Return [X, Y] of the center of cell containing provided text 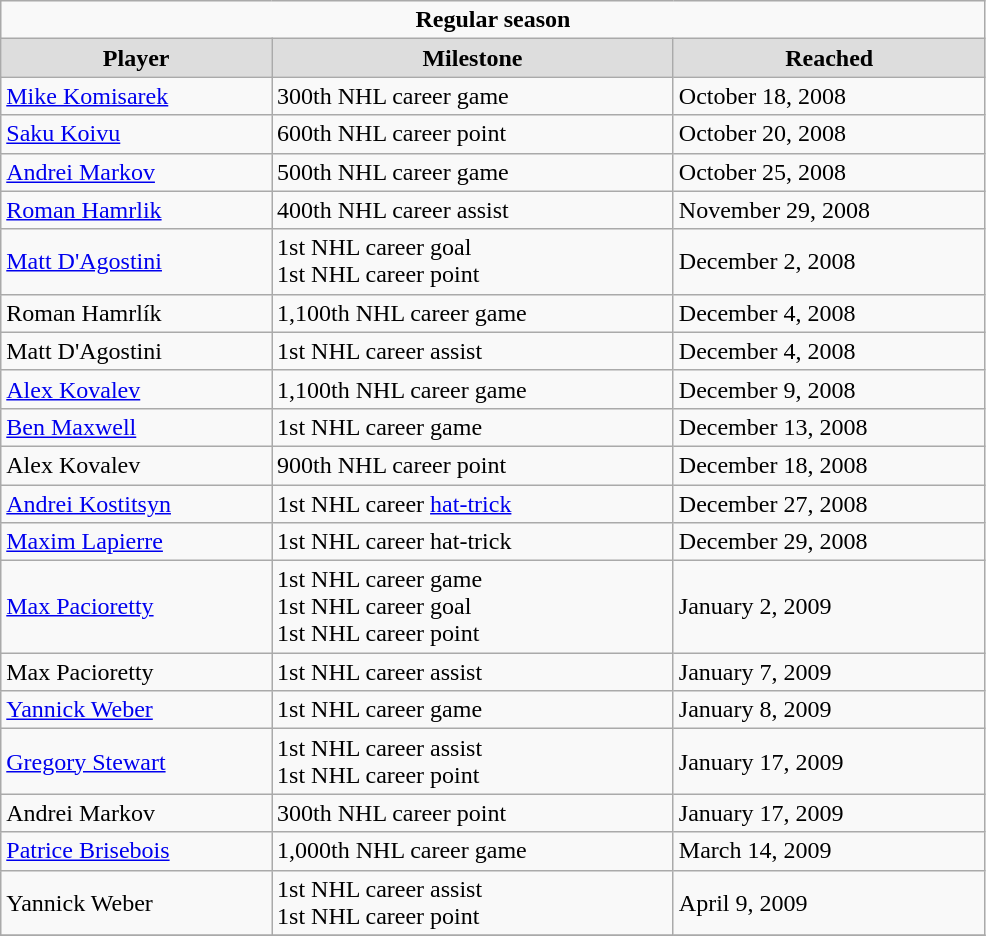
Ben Maxwell [136, 427]
December 27, 2008 [829, 503]
900th NHL career point [473, 465]
December 2, 2008 [829, 262]
1,000th NHL career game [473, 851]
March 14, 2009 [829, 851]
Gregory Stewart [136, 762]
600th NHL career point [473, 134]
Roman Hamrlik [136, 210]
Mike Komisarek [136, 96]
Andrei Kostitsyn [136, 503]
December 29, 2008 [829, 542]
Saku Koivu [136, 134]
400th NHL career assist [473, 210]
1st NHL career game1st NHL career goal1st NHL career point [473, 607]
1st NHL career goal1st NHL career point [473, 262]
500th NHL career game [473, 172]
November 29, 2008 [829, 210]
December 13, 2008 [829, 427]
Reached [829, 58]
Regular season [493, 20]
Player [136, 58]
December 9, 2008 [829, 389]
January 8, 2009 [829, 710]
Milestone [473, 58]
300th NHL career game [473, 96]
December 18, 2008 [829, 465]
Roman Hamrlík [136, 313]
January 2, 2009 [829, 607]
January 7, 2009 [829, 672]
April 9, 2009 [829, 902]
Patrice Brisebois [136, 851]
October 25, 2008 [829, 172]
October 18, 2008 [829, 96]
Maxim Lapierre [136, 542]
October 20, 2008 [829, 134]
300th NHL career point [473, 813]
